Identify which cell holds the provided text, then report its [x, y] central coordinate. 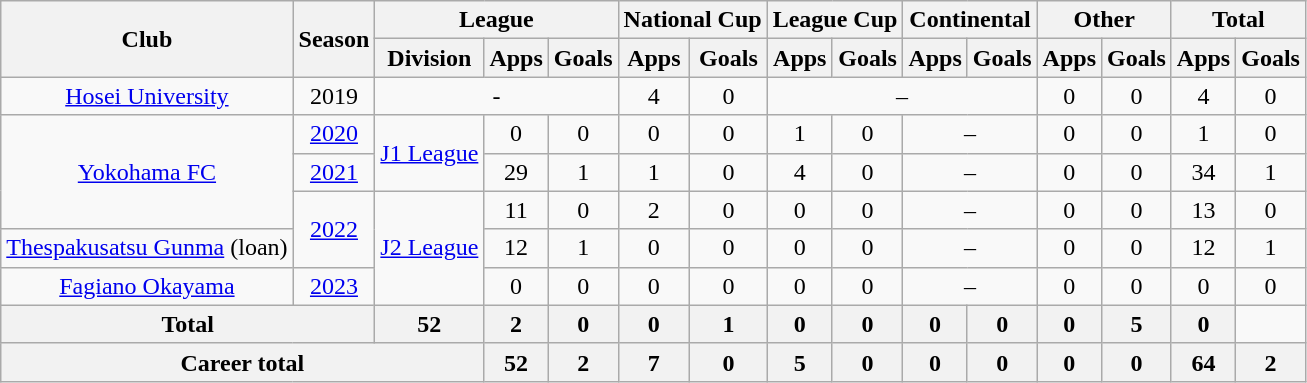
Other [1104, 20]
Division [430, 58]
Club [147, 39]
2019 [334, 96]
7 [654, 362]
34 [1203, 172]
Thespakusatsu Gunma (loan) [147, 248]
29 [516, 172]
J2 League [430, 248]
2022 [334, 229]
League Cup [835, 20]
2020 [334, 134]
Career total [242, 362]
National Cup [692, 20]
J1 League [430, 153]
League [496, 20]
Hosei University [147, 96]
64 [1203, 362]
Continental [970, 20]
11 [516, 210]
Season [334, 39]
Yokohama FC [147, 172]
- [496, 96]
2021 [334, 172]
13 [1203, 210]
Fagiano Okayama [147, 286]
2023 [334, 286]
